Detect which cell encompasses the target text, then output its [x, y] center coordinate. 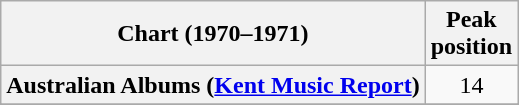
14 [471, 85]
Chart (1970–1971) [213, 34]
Peakposition [471, 34]
Australian Albums (Kent Music Report) [213, 85]
